Find where the given text appears and provide that cell's center as (x, y) coordinate. 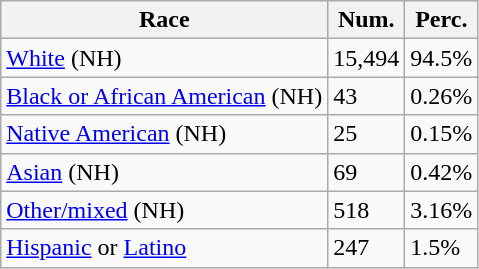
0.42% (442, 172)
94.5% (442, 58)
69 (366, 172)
Perc. (442, 20)
0.15% (442, 134)
Hispanic or Latino (164, 248)
Asian (NH) (164, 172)
Native American (NH) (164, 134)
1.5% (442, 248)
Race (164, 20)
25 (366, 134)
Black or African American (NH) (164, 96)
Num. (366, 20)
3.16% (442, 210)
43 (366, 96)
518 (366, 210)
Other/mixed (NH) (164, 210)
0.26% (442, 96)
15,494 (366, 58)
247 (366, 248)
White (NH) (164, 58)
